Capture the cell that displays the provided text and extract its [X, Y] central coordinate. 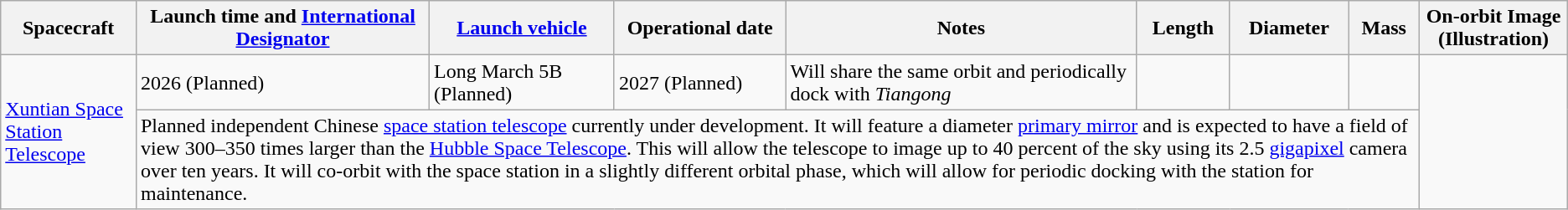
Length [1184, 28]
2026 (Planned) [282, 82]
2027 (Planned) [699, 82]
Long March 5B (Planned) [521, 82]
Diameter [1288, 28]
Xuntian Space Station Telescope [69, 132]
Operational date [699, 28]
On-orbit Image (Illustration) [1494, 28]
Notes [962, 28]
Launch vehicle [521, 28]
Mass [1384, 28]
Will share the same orbit and periodically dock with Tiangong [962, 82]
Spacecraft [69, 28]
Launch time and International Designator [282, 28]
